Search for the cell housing the specified text and yield its (x, y) center coordinate. 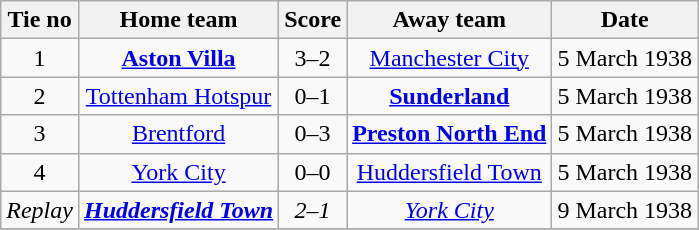
Aston Villa (178, 58)
0–3 (313, 134)
9 March 1938 (625, 210)
Manchester City (450, 58)
Score (313, 20)
Brentford (178, 134)
4 (40, 172)
3–2 (313, 58)
Tie no (40, 20)
Sunderland (450, 96)
Preston North End (450, 134)
Date (625, 20)
2–1 (313, 210)
1 (40, 58)
Replay (40, 210)
Tottenham Hotspur (178, 96)
0–0 (313, 172)
Away team (450, 20)
Home team (178, 20)
2 (40, 96)
0–1 (313, 96)
3 (40, 134)
